Return [x, y] of the center of cell containing provided text 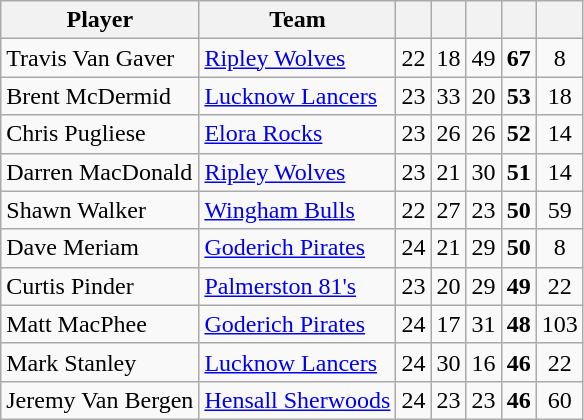
Hensall Sherwoods [298, 400]
52 [518, 134]
Dave Meriam [100, 248]
17 [448, 324]
53 [518, 96]
Curtis Pinder [100, 286]
Mark Stanley [100, 362]
Palmerston 81's [298, 286]
27 [448, 210]
Wingham Bulls [298, 210]
Darren MacDonald [100, 172]
48 [518, 324]
103 [560, 324]
Matt MacPhee [100, 324]
51 [518, 172]
31 [484, 324]
Travis Van Gaver [100, 58]
16 [484, 362]
Shawn Walker [100, 210]
Brent McDermid [100, 96]
Chris Pugliese [100, 134]
Elora Rocks [298, 134]
59 [560, 210]
60 [560, 400]
Jeremy Van Bergen [100, 400]
33 [448, 96]
Player [100, 20]
67 [518, 58]
Team [298, 20]
